Return [X, Y] of the center of cell containing provided text 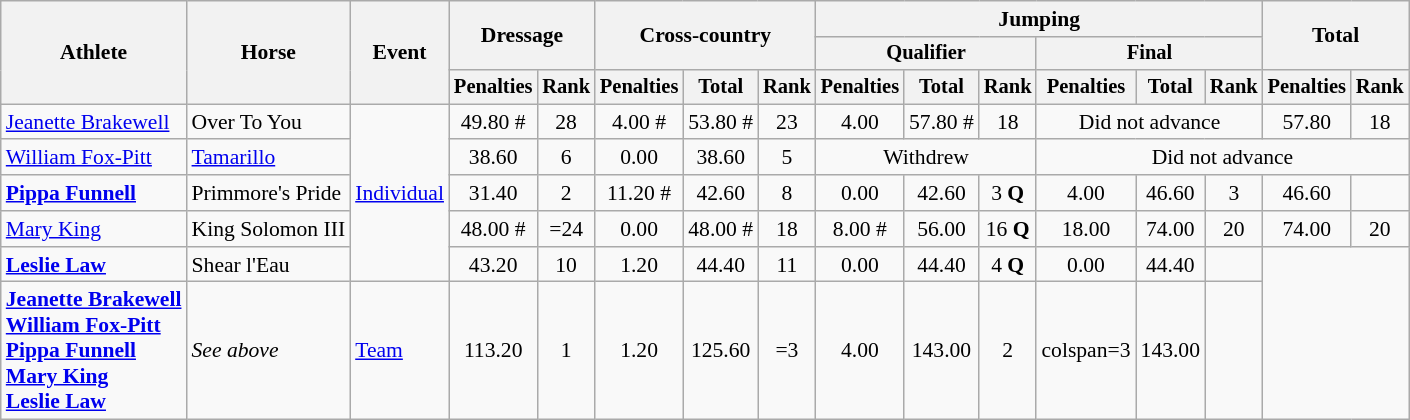
11 [787, 265]
Athlete [94, 52]
3 [1234, 193]
=24 [566, 229]
See above [269, 351]
King Solomon III [269, 229]
Over To You [269, 122]
Jeanette BrakewellWilliam Fox-PittPippa FunnellMary KingLeslie Law [94, 351]
Qualifier [926, 54]
Tamarillo [269, 158]
Final [1149, 54]
Leslie Law [94, 265]
Horse [269, 52]
=3 [787, 351]
Cross-country [706, 36]
4 Q [1008, 265]
Individual [400, 193]
8.00 # [860, 229]
57.80 [1307, 122]
11.20 # [639, 193]
Pippa Funnell [94, 193]
43.20 [493, 265]
53.80 # [720, 122]
William Fox-Pitt [94, 158]
1 [566, 351]
Team [400, 351]
Jumping [1040, 19]
16 Q [1008, 229]
5 [787, 158]
49.80 # [493, 122]
10 [566, 265]
113.20 [493, 351]
Withdrew [926, 158]
Primmore's Pride [269, 193]
4.00 # [639, 122]
56.00 [942, 229]
23 [787, 122]
Dressage [522, 36]
8 [787, 193]
colspan=3 [1086, 351]
6 [566, 158]
Jeanette Brakewell [94, 122]
28 [566, 122]
18.00 [1086, 229]
125.60 [720, 351]
Event [400, 52]
Mary King [94, 229]
31.40 [493, 193]
3 Q [1008, 193]
Shear l'Eau [269, 265]
57.80 # [942, 122]
